For the text-containing cell, return its midpoint in [x, y] coordinate format. 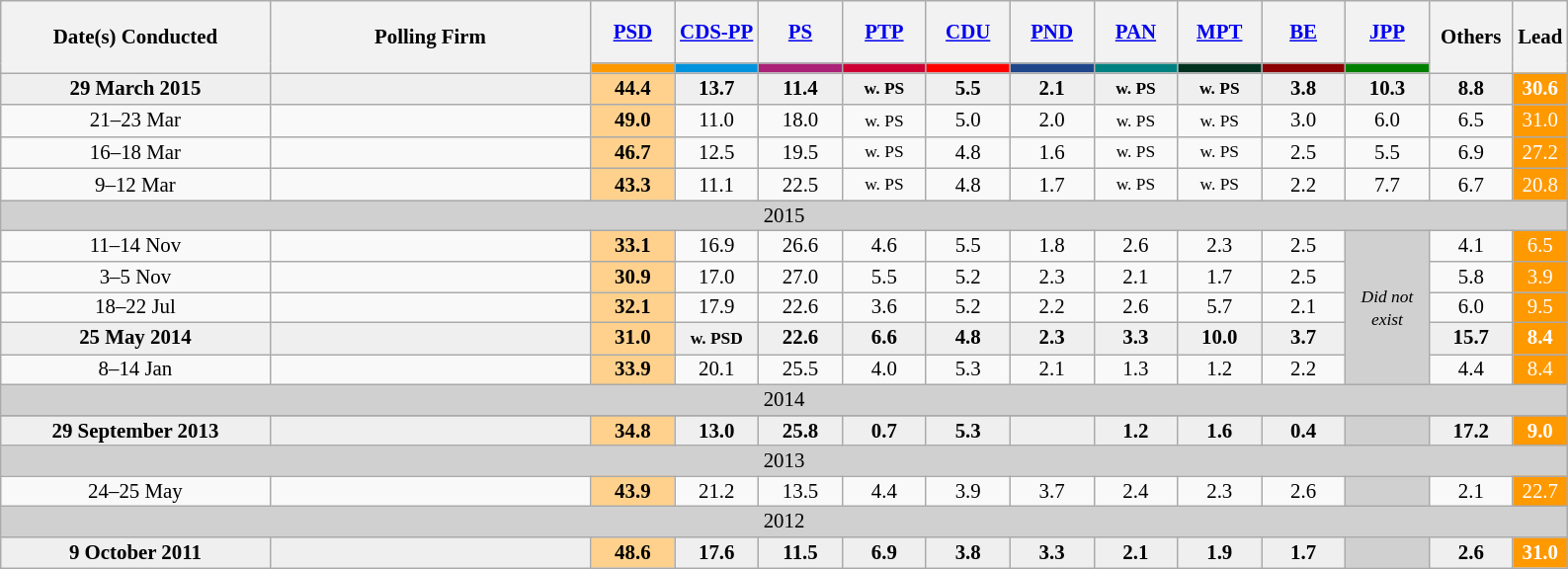
5.8 [1470, 277]
0.4 [1304, 431]
43.3 [632, 185]
9.5 [1539, 306]
Did not exist [1387, 308]
21.2 [717, 492]
49.0 [632, 121]
12.5 [717, 152]
5.0 [968, 121]
24–25 May [135, 492]
2.4 [1136, 492]
2015 [784, 215]
3–5 Nov [135, 277]
27.2 [1539, 152]
8.8 [1470, 89]
17.0 [717, 277]
2012 [784, 522]
32.1 [632, 306]
Others [1470, 38]
10.3 [1387, 89]
29 September 2013 [135, 431]
3.6 [883, 306]
20.8 [1539, 185]
1.3 [1136, 369]
7.7 [1387, 185]
22.5 [800, 185]
Date(s) Conducted [135, 38]
16–18 Mar [135, 152]
29 March 2015 [135, 89]
20.1 [717, 369]
Lead [1539, 38]
43.9 [632, 492]
30.6 [1539, 89]
34.8 [632, 431]
16.9 [717, 247]
13.0 [717, 431]
18.0 [800, 121]
30.9 [632, 277]
26.6 [800, 247]
11.1 [717, 185]
2014 [784, 399]
15.7 [1470, 338]
21–23 Mar [135, 121]
Polling Firm [431, 38]
25.5 [800, 369]
10.0 [1219, 338]
11.0 [717, 121]
PTP [883, 32]
PAN [1136, 32]
6.6 [883, 338]
w. PSD [717, 338]
44.4 [632, 89]
JPP [1387, 32]
13.5 [800, 492]
1.9 [1219, 553]
25 May 2014 [135, 338]
22.7 [1539, 492]
BE [1304, 32]
8–14 Jan [135, 369]
CDS-PP [717, 32]
1.8 [1051, 247]
33.1 [632, 247]
4.0 [883, 369]
17.9 [717, 306]
4.6 [883, 247]
46.7 [632, 152]
9–12 Mar [135, 185]
11.5 [800, 553]
0.7 [883, 431]
4.1 [1470, 247]
11–14 Nov [135, 247]
18–22 Jul [135, 306]
2013 [784, 460]
17.2 [1470, 431]
27.0 [800, 277]
6.7 [1470, 185]
2.0 [1051, 121]
3.0 [1304, 121]
48.6 [632, 553]
PND [1051, 32]
13.7 [717, 89]
33.9 [632, 369]
25.8 [800, 431]
17.6 [717, 553]
PS [800, 32]
19.5 [800, 152]
11.4 [800, 89]
9.0 [1539, 431]
9 October 2011 [135, 553]
MPT [1219, 32]
PSD [632, 32]
CDU [968, 32]
5.7 [1219, 306]
